Capture the cell that displays the provided text and extract its (x, y) central coordinate. 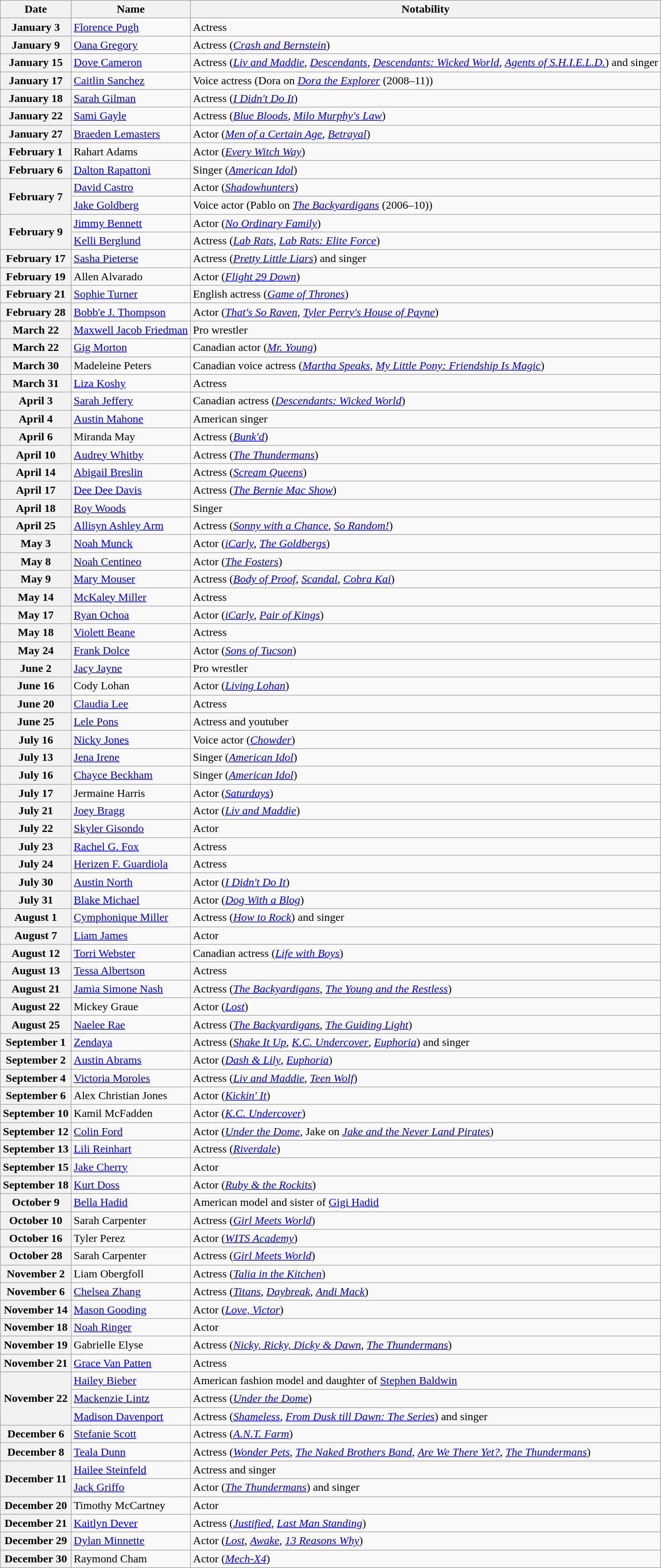
Actress (Crash and Bernstein) (426, 45)
Roy Woods (131, 508)
Actress (Liv and Maddie, Teen Wolf) (426, 1078)
Austin Abrams (131, 1060)
January 22 (36, 116)
July 17 (36, 793)
Liam James (131, 935)
Abigail Breslin (131, 472)
Jamia Simone Nash (131, 989)
March 30 (36, 365)
May 18 (36, 633)
November 22 (36, 1399)
December 20 (36, 1505)
Austin Mahone (131, 419)
July 24 (36, 864)
Florence Pugh (131, 27)
Liam Obergfoll (131, 1274)
Caitlin Sanchez (131, 80)
May 14 (36, 597)
September 10 (36, 1114)
Actor (Under the Dome, Jake on Jake and the Never Land Pirates) (426, 1131)
February 21 (36, 294)
Actress (Liv and Maddie, Descendants, Descendants: Wicked World, Agents of S.H.I.E.L.D.) and singer (426, 63)
Kamil McFadden (131, 1114)
Actor (Men of a Certain Age, Betrayal) (426, 134)
September 15 (36, 1167)
August 7 (36, 935)
Noah Ringer (131, 1327)
Actress (Under the Dome) (426, 1399)
Tyler Perez (131, 1238)
Nicky Jones (131, 739)
Actress (The Thundermans) (426, 454)
Ryan Ochoa (131, 615)
Alex Christian Jones (131, 1096)
Jacy Jayne (131, 668)
Actress (Pretty Little Liars) and singer (426, 259)
Actor (Liv and Maddie) (426, 811)
Bella Hadid (131, 1203)
Actress (The Bernie Mac Show) (426, 490)
Name (131, 9)
September 4 (36, 1078)
Actress (How to Rock) and singer (426, 918)
September 18 (36, 1185)
Teala Dunn (131, 1452)
January 15 (36, 63)
Actor (Shadowhunters) (426, 187)
February 17 (36, 259)
December 29 (36, 1541)
May 24 (36, 650)
Voice actress (Dora on Dora the Explorer (2008–11)) (426, 80)
Actor (iCarly, Pair of Kings) (426, 615)
Actress (Riverdale) (426, 1149)
February 7 (36, 196)
November 18 (36, 1327)
Jimmy Bennett (131, 223)
Voice actor (Chowder) (426, 739)
Actor (Lost, Awake, 13 Reasons Why) (426, 1541)
Actress (Shake It Up, K.C. Undercover, Euphoria) and singer (426, 1042)
October 28 (36, 1256)
January 27 (36, 134)
February 6 (36, 169)
Cymphonique Miller (131, 918)
Actress (Lab Rats, Lab Rats: Elite Force) (426, 241)
Actor (iCarly, The Goldbergs) (426, 544)
Cody Lohan (131, 686)
August 25 (36, 1024)
Actor (Love, Victor) (426, 1309)
Grace Van Patten (131, 1363)
Naelee Rae (131, 1024)
Kelli Berglund (131, 241)
Rahart Adams (131, 152)
American fashion model and daughter of Stephen Baldwin (426, 1381)
Tessa Albertson (131, 971)
Actress and singer (426, 1470)
Jake Goldberg (131, 205)
Mason Gooding (131, 1309)
Chelsea Zhang (131, 1291)
November 2 (36, 1274)
Jena Irene (131, 757)
Lili Reinhart (131, 1149)
Actor (Mech-X4) (426, 1559)
Skyler Gisondo (131, 829)
April 17 (36, 490)
Allen Alvarado (131, 277)
Kaitlyn Dever (131, 1523)
English actress (Game of Thrones) (426, 294)
October 10 (36, 1220)
November 19 (36, 1345)
Oana Gregory (131, 45)
Actor (Dog With a Blog) (426, 900)
May 8 (36, 562)
September 1 (36, 1042)
November 21 (36, 1363)
September 2 (36, 1060)
Hailey Bieber (131, 1381)
December 11 (36, 1479)
Actress (The Backyardigans, The Guiding Light) (426, 1024)
January 3 (36, 27)
Actress (Scream Queens) (426, 472)
July 30 (36, 882)
June 16 (36, 686)
Actress (Body of Proof, Scandal, Cobra Kai) (426, 579)
Austin North (131, 882)
June 20 (36, 704)
August 13 (36, 971)
Actor (I Didn't Do It) (426, 882)
April 3 (36, 401)
Actress (Talia in the Kitchen) (426, 1274)
July 22 (36, 829)
Braeden Lemasters (131, 134)
Victoria Moroles (131, 1078)
Actress (The Backyardigans, The Young and the Restless) (426, 989)
December 30 (36, 1559)
Jack Griffo (131, 1488)
October 16 (36, 1238)
Joey Bragg (131, 811)
Allisyn Ashley Arm (131, 526)
Jermaine Harris (131, 793)
January 18 (36, 98)
April 25 (36, 526)
Actor (Sons of Tucson) (426, 650)
Mary Mouser (131, 579)
Liza Koshy (131, 383)
April 4 (36, 419)
May 9 (36, 579)
Maxwell Jacob Friedman (131, 330)
Actor (Flight 29 Down) (426, 277)
August 22 (36, 1006)
Canadian actress (Life with Boys) (426, 953)
Canadian actress (Descendants: Wicked World) (426, 401)
Canadian actor (Mr. Young) (426, 348)
Actor (K.C. Undercover) (426, 1114)
Actor (Dash & Lily, Euphoria) (426, 1060)
August 21 (36, 989)
Timothy McCartney (131, 1505)
December 6 (36, 1434)
Notability (426, 9)
Voice actor (Pablo on The Backyardigans (2006–10)) (426, 205)
Actor (No Ordinary Family) (426, 223)
Actress (Bunk'd) (426, 437)
Sasha Pieterse (131, 259)
April 10 (36, 454)
Actor (Lost) (426, 1006)
August 1 (36, 918)
Audrey Whitby (131, 454)
Singer (426, 508)
December 21 (36, 1523)
Actress (Wonder Pets, The Naked Brothers Band, Are We There Yet?, The Thundermans) (426, 1452)
April 14 (36, 472)
American singer (426, 419)
May 3 (36, 544)
Actress (I Didn't Do It) (426, 98)
July 31 (36, 900)
September 13 (36, 1149)
January 17 (36, 80)
Hailee Steinfeld (131, 1470)
Actor (That's So Raven, Tyler Perry's House of Payne) (426, 312)
Actress and youtuber (426, 722)
David Castro (131, 187)
July 23 (36, 846)
June 2 (36, 668)
Actor (The Fosters) (426, 562)
Actress (Justified, Last Man Standing) (426, 1523)
April 6 (36, 437)
January 9 (36, 45)
August 12 (36, 953)
July 13 (36, 757)
Dalton Rapattoni (131, 169)
February 9 (36, 232)
McKaley Miller (131, 597)
Jake Cherry (131, 1167)
February 28 (36, 312)
Colin Ford (131, 1131)
Gig Morton (131, 348)
Actress (Titans, Daybreak, Andi Mack) (426, 1291)
Madeleine Peters (131, 365)
Actor (Living Lohan) (426, 686)
Frank Dolce (131, 650)
Raymond Cham (131, 1559)
March 31 (36, 383)
Dylan Minnette (131, 1541)
Dee Dee Davis (131, 490)
Noah Munck (131, 544)
Mackenzie Lintz (131, 1399)
Blake Michael (131, 900)
Actress (Shameless, From Dusk till Dawn: The Series) and singer (426, 1416)
September 12 (36, 1131)
Herizen F. Guardiola (131, 864)
Actor (Kickin' It) (426, 1096)
Canadian voice actress (Martha Speaks, My Little Pony: Friendship Is Magic) (426, 365)
May 17 (36, 615)
Noah Centineo (131, 562)
December 8 (36, 1452)
Actress (Nicky, Ricky, Dicky & Dawn, The Thundermans) (426, 1345)
Gabrielle Elyse (131, 1345)
Actor (Ruby & the Rockits) (426, 1185)
June 25 (36, 722)
Sophie Turner (131, 294)
Date (36, 9)
February 1 (36, 152)
September 6 (36, 1096)
Actor (The Thundermans) and singer (426, 1488)
Violett Beane (131, 633)
Dove Cameron (131, 63)
Rachel G. Fox (131, 846)
Chayce Beckham (131, 775)
Miranda May (131, 437)
American model and sister of Gigi Hadid (426, 1203)
Actor (Every Witch Way) (426, 152)
Actress (Blue Bloods, Milo Murphy's Law) (426, 116)
Kurt Doss (131, 1185)
Torri Webster (131, 953)
Actress (Sonny with a Chance, So Random!) (426, 526)
Sarah Gilman (131, 98)
Lele Pons (131, 722)
Claudia Lee (131, 704)
Actor (Saturdays) (426, 793)
October 9 (36, 1203)
November 6 (36, 1291)
Bobb'e J. Thompson (131, 312)
Actress (A.N.T. Farm) (426, 1434)
November 14 (36, 1309)
Actor (WITS Academy) (426, 1238)
Madison Davenport (131, 1416)
April 18 (36, 508)
Stefanie Scott (131, 1434)
July 21 (36, 811)
Sarah Jeffery (131, 401)
Zendaya (131, 1042)
Sami Gayle (131, 116)
Mickey Graue (131, 1006)
February 19 (36, 277)
